Return the [X, Y] coordinate for the center point of the cell that contains the specified text.  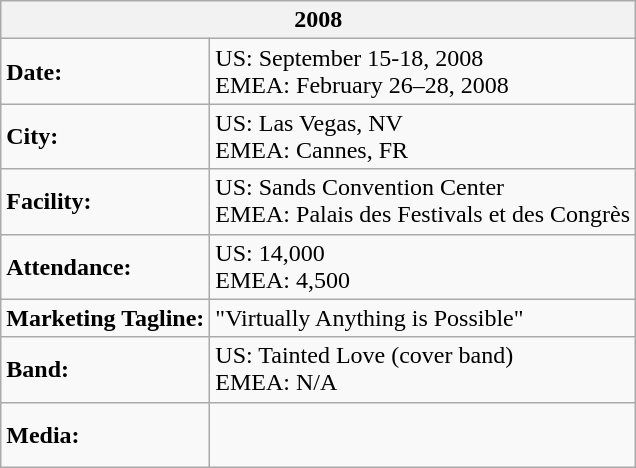
US: Sands Convention CenterEMEA: Palais des Festivals et des Congrès [423, 202]
City: [106, 136]
US: Las Vegas, NVEMEA: Cannes, FR [423, 136]
Band: [106, 370]
Facility: [106, 202]
Marketing Tagline: [106, 318]
Media: [106, 434]
US: 14,000EMEA: 4,500 [423, 266]
Date: [106, 72]
2008 [318, 20]
US: Tainted Love (cover band)EMEA: N/A [423, 370]
Attendance: [106, 266]
US: September 15-18, 2008EMEA: February 26–28, 2008 [423, 72]
"Virtually Anything is Possible" [423, 318]
